For the text-containing cell, return its midpoint in (x, y) coordinate format. 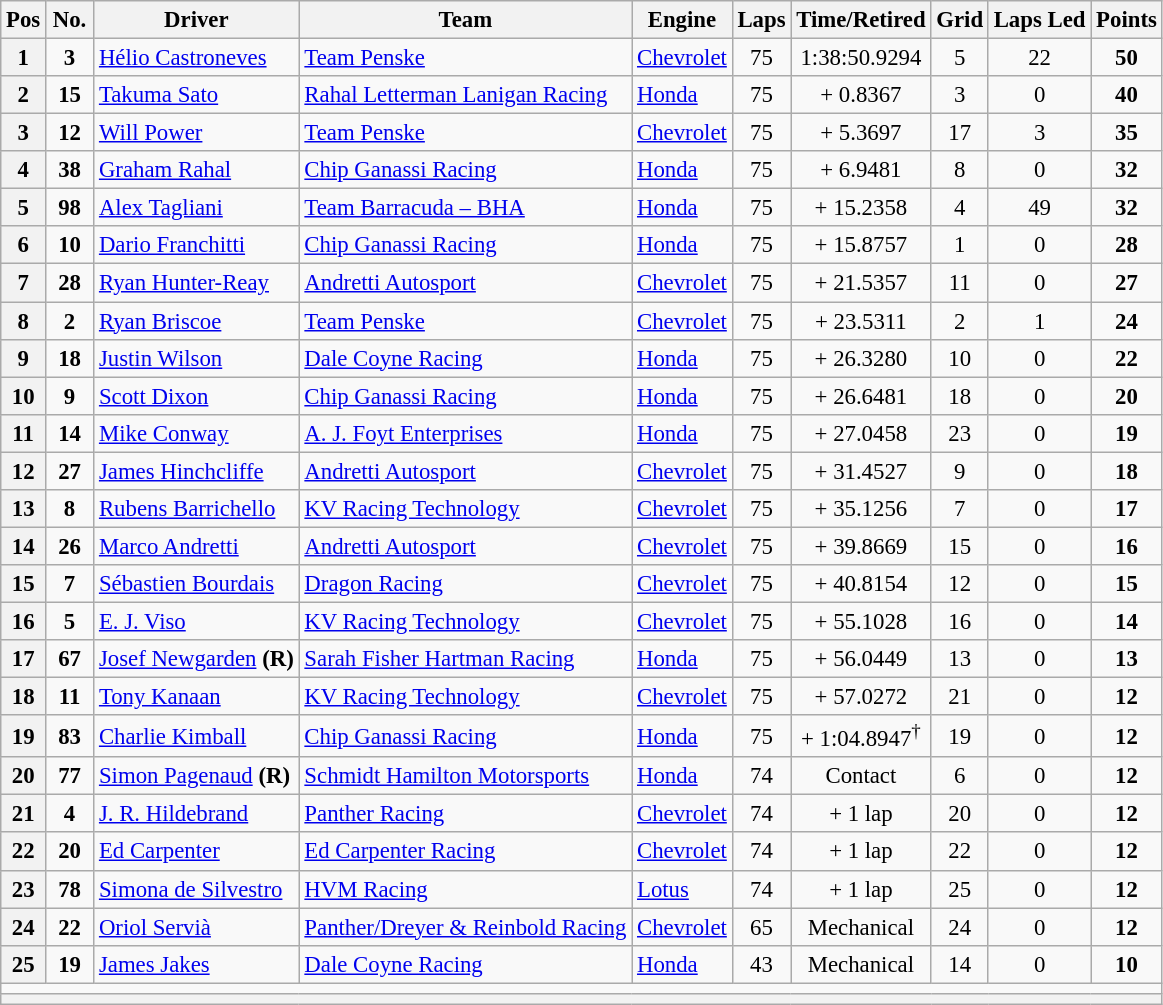
J. R. Hildebrand (196, 814)
Team Barracuda – BHA (466, 208)
+ 40.8154 (861, 584)
A. J. Foyt Enterprises (466, 433)
+ 1:04.8947† (861, 736)
Laps (762, 20)
Simona de Silvestro (196, 889)
67 (70, 659)
+ 39.8669 (861, 546)
Laps Led (1039, 20)
+ 27.0458 (861, 433)
E. J. Viso (196, 621)
38 (70, 170)
40 (1126, 95)
+ 57.0272 (861, 697)
Team (466, 20)
Alex Tagliani (196, 208)
1:38:50.9294 (861, 58)
Schmidt Hamilton Motorsports (466, 776)
Time/Retired (861, 20)
Dario Franchitti (196, 245)
Grid (960, 20)
83 (70, 736)
Contact (861, 776)
49 (1039, 208)
Takuma Sato (196, 95)
98 (70, 208)
78 (70, 889)
+ 35.1256 (861, 509)
+ 23.5311 (861, 321)
26 (70, 546)
James Jakes (196, 964)
+ 6.9481 (861, 170)
+ 15.8757 (861, 245)
+ 55.1028 (861, 621)
Oriol Servià (196, 927)
35 (1126, 133)
Sébastien Bourdais (196, 584)
Pos (24, 20)
+ 26.3280 (861, 358)
James Hinchcliffe (196, 471)
Justin Wilson (196, 358)
+ 31.4527 (861, 471)
Dragon Racing (466, 584)
Rahal Letterman Lanigan Racing (466, 95)
HVM Racing (466, 889)
Panther/Dreyer & Reinbold Racing (466, 927)
Simon Pagenaud (R) (196, 776)
+ 0.8367 (861, 95)
Panther Racing (466, 814)
No. (70, 20)
Charlie Kimball (196, 736)
+ 56.0449 (861, 659)
Engine (682, 20)
Mike Conway (196, 433)
Scott Dixon (196, 396)
Tony Kanaan (196, 697)
50 (1126, 58)
Ryan Briscoe (196, 321)
Marco Andretti (196, 546)
Driver (196, 20)
Sarah Fisher Hartman Racing (466, 659)
+ 15.2358 (861, 208)
Graham Rahal (196, 170)
+ 21.5357 (861, 283)
Ryan Hunter-Reay (196, 283)
77 (70, 776)
Josef Newgarden (R) (196, 659)
Points (1126, 20)
Will Power (196, 133)
Rubens Barrichello (196, 509)
Hélio Castroneves (196, 58)
Ed Carpenter Racing (466, 852)
+ 5.3697 (861, 133)
+ 26.6481 (861, 396)
Ed Carpenter (196, 852)
65 (762, 927)
43 (762, 964)
Lotus (682, 889)
